Provide the (x, y) coordinate of the cell's center where the given text is located.  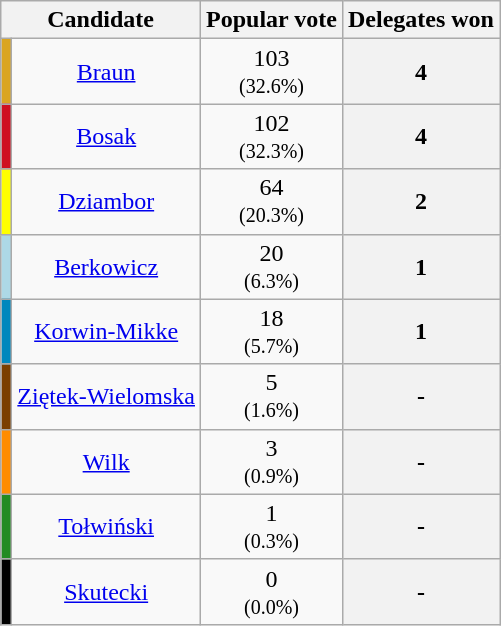
1(0.3%) (272, 526)
Wilk (106, 462)
Candidate (101, 20)
5(1.6%) (272, 396)
20(6.3%) (272, 266)
64(20.3%) (272, 202)
18(5.7%) (272, 332)
0(0.0%) (272, 592)
Dziambor (106, 202)
Delegates won (420, 20)
Korwin-Mikke (106, 332)
Tołwiński (106, 526)
102(32.3%) (272, 136)
Popular vote (272, 20)
Bosak (106, 136)
103(32.6%) (272, 72)
Braun (106, 72)
Berkowicz (106, 266)
Ziętek-Wielomska (106, 396)
2 (420, 202)
Skutecki (106, 592)
3(0.9%) (272, 462)
